Locate the cell with the specified text and output its (x, y) center coordinate. 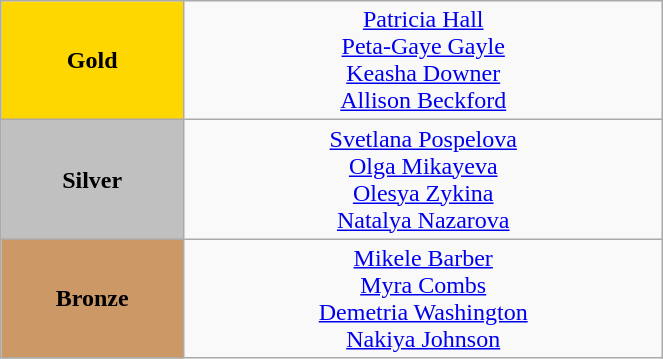
Patricia HallPeta-Gaye GayleKeasha DownerAllison Beckford (424, 60)
Gold (92, 60)
Svetlana PospelovaOlga MikayevaOlesya ZykinaNatalya Nazarova (424, 180)
Silver (92, 180)
Bronze (92, 298)
Mikele BarberMyra CombsDemetria WashingtonNakiya Johnson (424, 298)
